Scan for the cell matching the given text and deliver its [x, y] coordinate at center. 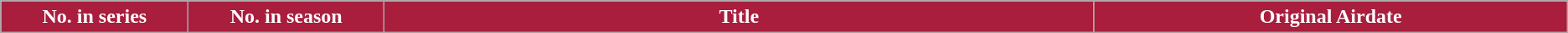
No. in season [286, 17]
Title [739, 17]
No. in series [95, 17]
Original Airdate [1330, 17]
